Locate the cell with the specified text and output its (x, y) center coordinate. 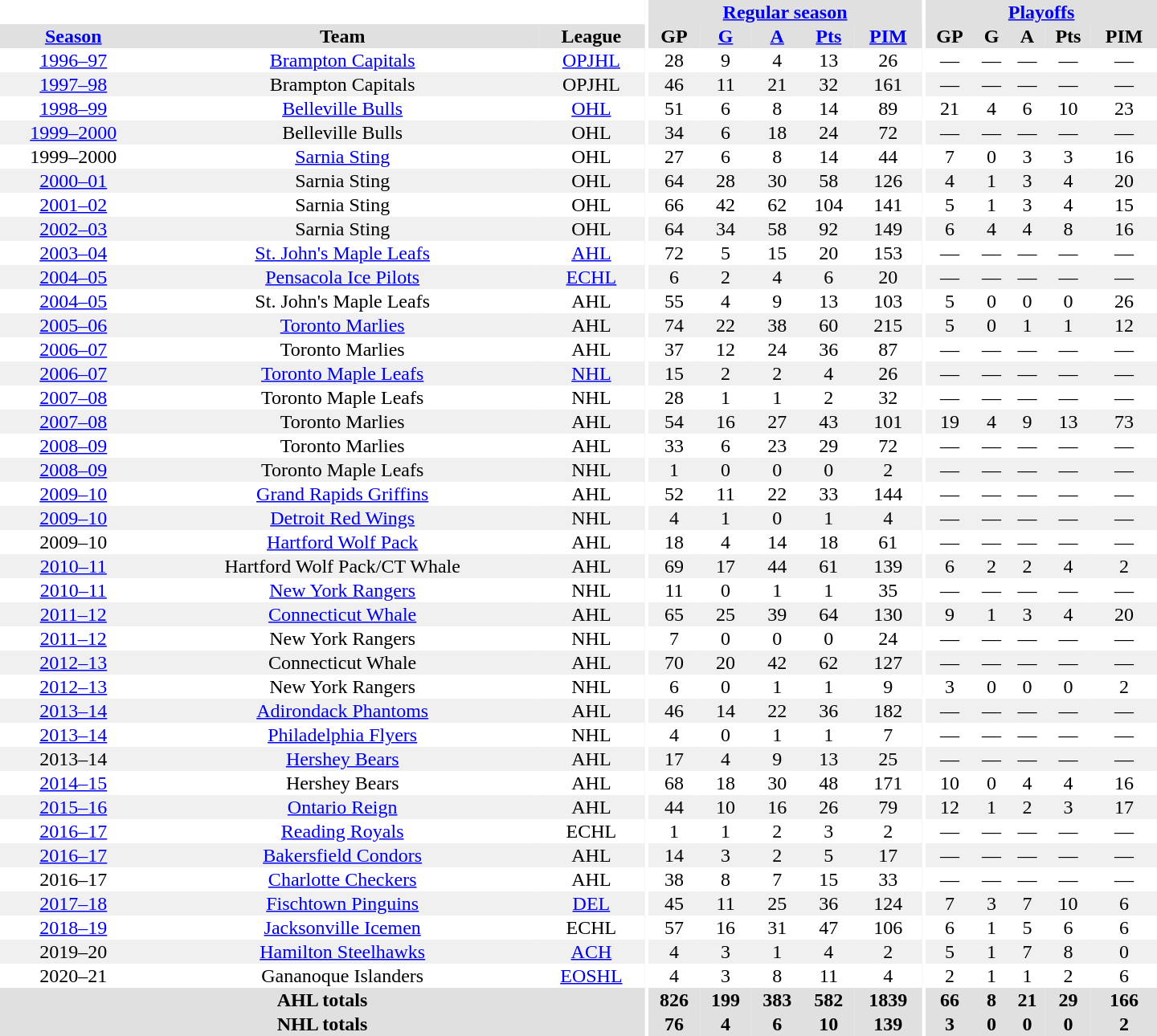
79 (888, 807)
51 (674, 108)
68 (674, 783)
2000–01 (74, 181)
104 (828, 205)
73 (1124, 422)
69 (674, 566)
Reading Royals (342, 831)
48 (828, 783)
127 (888, 663)
43 (828, 422)
1997–98 (74, 84)
Hamilton Steelhawks (342, 952)
Jacksonville Icemen (342, 928)
2018–19 (74, 928)
EOSHL (591, 976)
47 (828, 928)
74 (674, 325)
Detroit Red Wings (342, 518)
AHL totals (322, 1000)
Philadelphia Flyers (342, 735)
2020–21 (74, 976)
Regular season (785, 12)
582 (828, 1000)
106 (888, 928)
Adirondack Phantoms (342, 711)
DEL (591, 903)
Playoffs (1041, 12)
Team (342, 36)
Hartford Wolf Pack/CT Whale (342, 566)
101 (888, 422)
153 (888, 253)
215 (888, 325)
Fischtown Pinguins (342, 903)
130 (888, 614)
Gananoque Islanders (342, 976)
ACH (591, 952)
1998–99 (74, 108)
1839 (888, 1000)
19 (950, 422)
2015–16 (74, 807)
NHL totals (322, 1024)
31 (777, 928)
Bakersfield Condors (342, 855)
Grand Rapids Griffins (342, 494)
Ontario Reign (342, 807)
103 (888, 301)
76 (674, 1024)
League (591, 36)
2001–02 (74, 205)
826 (674, 1000)
2014–15 (74, 783)
39 (777, 614)
182 (888, 711)
Charlotte Checkers (342, 879)
37 (674, 349)
2019–20 (74, 952)
2003–04 (74, 253)
171 (888, 783)
2005–06 (74, 325)
55 (674, 301)
35 (888, 590)
Pensacola Ice Pilots (342, 277)
60 (828, 325)
54 (674, 422)
65 (674, 614)
166 (1124, 1000)
89 (888, 108)
141 (888, 205)
Season (74, 36)
45 (674, 903)
52 (674, 494)
57 (674, 928)
2017–18 (74, 903)
161 (888, 84)
87 (888, 349)
2002–03 (74, 229)
70 (674, 663)
199 (726, 1000)
1996–97 (74, 60)
383 (777, 1000)
124 (888, 903)
149 (888, 229)
144 (888, 494)
92 (828, 229)
126 (888, 181)
Hartford Wolf Pack (342, 542)
